Pinpoint the cell where the given text exists, returning its (x, y) midpoint coordinate. 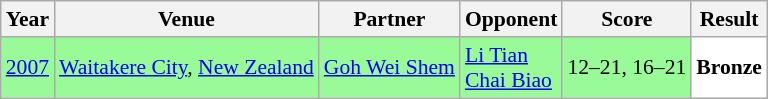
Li Tian Chai Biao (512, 68)
12–21, 16–21 (626, 68)
Venue (186, 19)
Waitakere City, New Zealand (186, 68)
Goh Wei Shem (390, 68)
Score (626, 19)
Year (28, 19)
Partner (390, 19)
Bronze (729, 68)
Result (729, 19)
2007 (28, 68)
Opponent (512, 19)
